Pinpoint the cell where the given text exists, returning its [X, Y] midpoint coordinate. 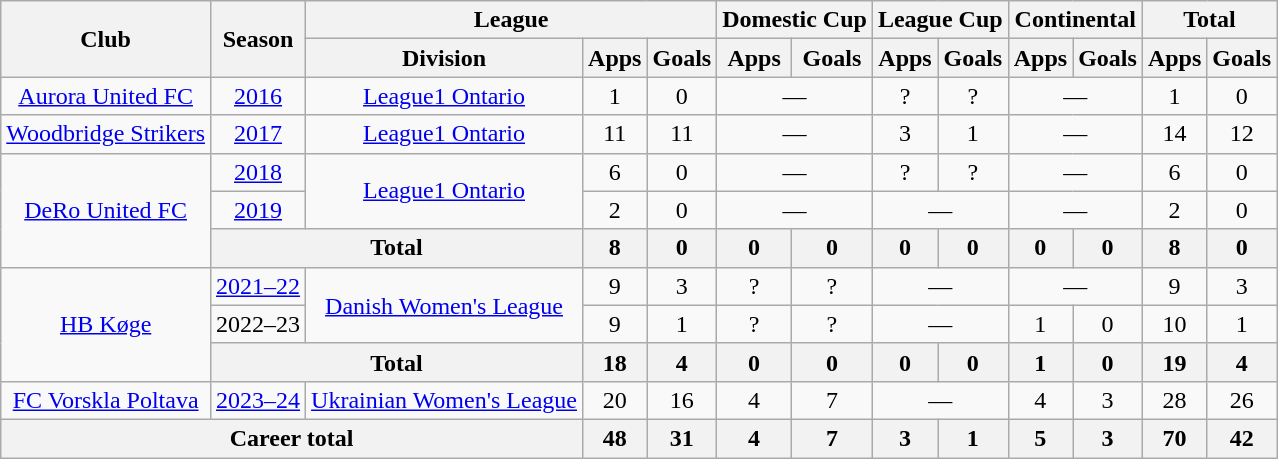
16 [682, 400]
League Cup [940, 20]
DeRo United FC [106, 210]
Ukrainian Women's League [444, 400]
28 [1174, 400]
Career total [292, 438]
19 [1174, 362]
League [512, 20]
Continental [1075, 20]
31 [682, 438]
FC Vorskla Poltava [106, 400]
48 [615, 438]
Club [106, 39]
2016 [258, 96]
Division [444, 58]
14 [1174, 134]
70 [1174, 438]
Season [258, 39]
Domestic Cup [795, 20]
20 [615, 400]
12 [1242, 134]
2023–24 [258, 400]
2022–23 [258, 324]
2021–22 [258, 286]
Aurora United FC [106, 96]
HB Køge [106, 324]
2019 [258, 210]
2018 [258, 172]
42 [1242, 438]
Woodbridge Strikers [106, 134]
18 [615, 362]
2017 [258, 134]
5 [1040, 438]
10 [1174, 324]
26 [1242, 400]
Danish Women's League [444, 305]
